Return [X, Y] of the center of cell containing provided text 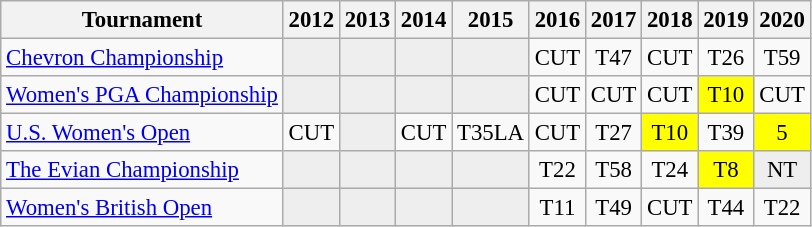
Women's British Open [142, 208]
2014 [424, 20]
U.S. Women's Open [142, 133]
The Evian Championship [142, 170]
T44 [726, 208]
2020 [782, 20]
NT [782, 170]
5 [782, 133]
T49 [614, 208]
T47 [614, 58]
T58 [614, 170]
T35LA [491, 133]
2018 [670, 20]
T11 [557, 208]
T8 [726, 170]
2019 [726, 20]
2017 [614, 20]
Chevron Championship [142, 58]
T59 [782, 58]
Women's PGA Championship [142, 95]
T26 [726, 58]
2015 [491, 20]
T39 [726, 133]
T27 [614, 133]
Tournament [142, 20]
2016 [557, 20]
2012 [311, 20]
T24 [670, 170]
2013 [367, 20]
